Find where the given text appears and provide that cell's center as [X, Y] coordinate. 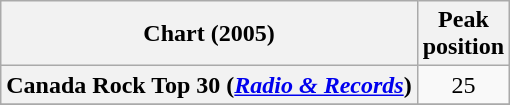
Chart (2005) [209, 34]
Peakposition [463, 34]
Canada Rock Top 30 (Radio & Records) [209, 85]
25 [463, 85]
